Provide the (x, y) coordinate of the cell's center where the given text is located.  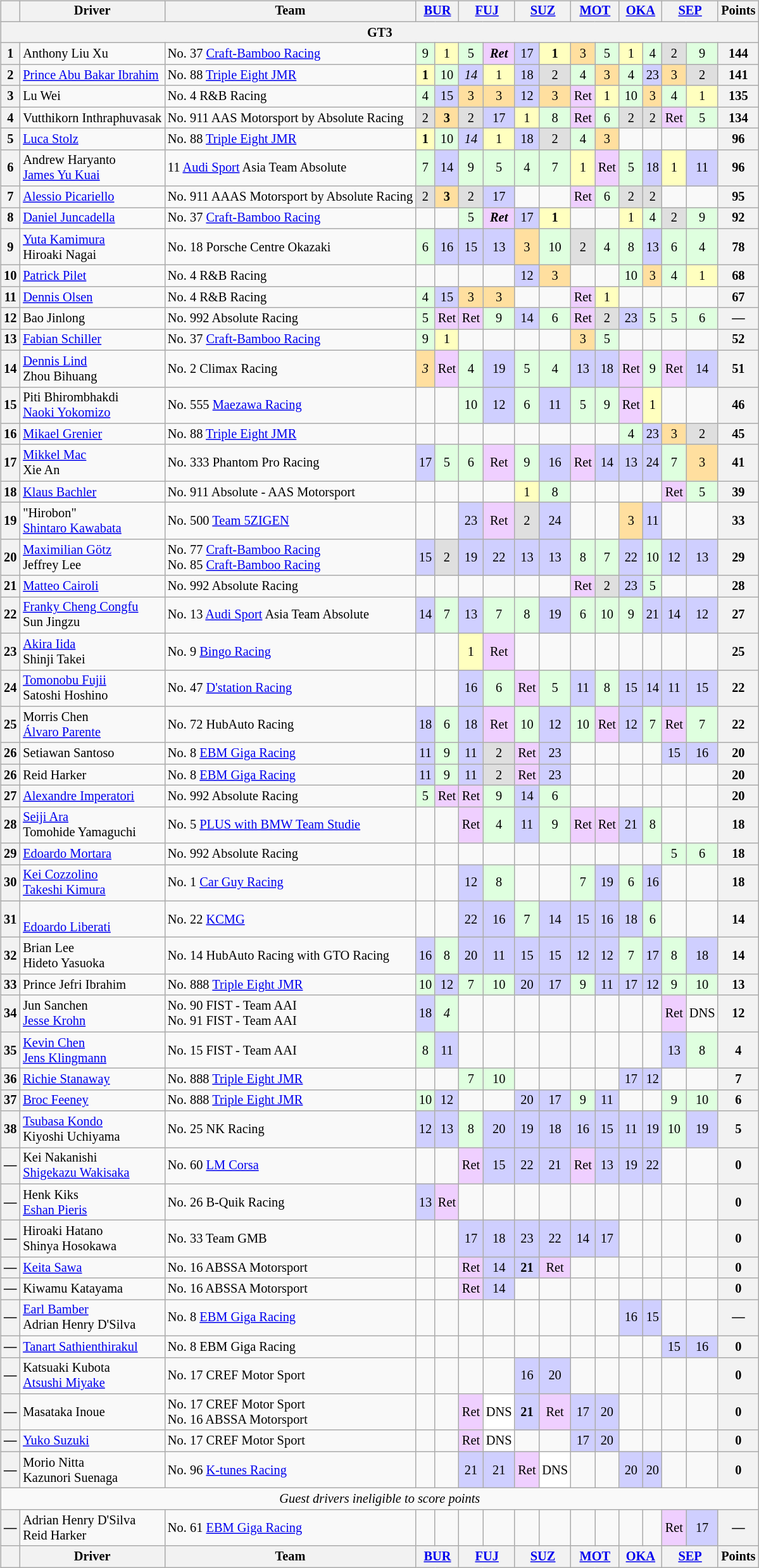
Kevin Chen Jens Klingmann (92, 1050)
34 (10, 1013)
Daniel Juncadella (92, 218)
Tomonobu Fujii Satoshi Hoshino (92, 688)
68 (738, 276)
Brian Lee Hideto Yasuoka (92, 956)
Dennis Lind Zhou Bihuang (92, 368)
Edoardo Liberati (92, 919)
Reid Harker (92, 775)
Mikael Grenier (92, 434)
38 (10, 1129)
No. 22 KCMG (290, 919)
Henk Kiks Eshan Pieris (92, 1202)
36 (10, 1079)
45 (738, 434)
No. 333 Phantom Pro Racing (290, 463)
Mikkel Mac Xie An (92, 463)
No. 911 AAAS Motorsport by Absolute Racing (290, 197)
Tanart Sathienthirakul (92, 1346)
Kei Nakanishi Shigekazu Wakisaka (92, 1166)
No. 90 FIST - Team AAI No. 91 FIST - Team AAI (290, 1013)
No. 26 B-Quik Racing (290, 1202)
Kiwamu Katayama (92, 1289)
Alessio Picariello (92, 197)
No. 5 PLUS with BMW Team Studie (290, 825)
Setiawan Santoso (92, 753)
No. 14 HubAuto Racing with GTO Racing (290, 956)
Fabian Schiller (92, 340)
Andrew Haryanto James Yu Kuai (92, 168)
Morris Chen Álvaro Parente (92, 725)
No. 2 Climax Racing (290, 368)
No. 555 Maezawa Racing (290, 405)
Masataka Inoue (92, 1412)
Franky Cheng Congfu Sun Jingzu (92, 615)
Patrick Pilet (92, 276)
32 (10, 956)
Prince Abu Bakar Ibrahim (92, 75)
Edoardo Mortara (92, 854)
"Hirobon" Shintaro Kawabata (92, 521)
Lu Wei (92, 96)
41 (738, 463)
No. 61 EBM Giga Racing (290, 1527)
Broc Feeney (92, 1100)
Yuta Kamimura Hiroaki Nagai (92, 247)
Dennis Olsen (92, 298)
Anthony Liu Xu (92, 54)
135 (738, 96)
95 (738, 197)
No. 500 Team 5ZIGEN (290, 521)
52 (738, 340)
67 (738, 298)
Maximilian Götz Jeffrey Lee (92, 557)
No. 13 Audi Sport Asia Team Absolute (290, 615)
No. 9 Bingo Racing (290, 651)
Tsubasa Kondo Kiyoshi Uchiyama (92, 1129)
Morio Nitta Kazunori Suenaga (92, 1470)
No. 911 AAS Motorsport by Absolute Racing (290, 118)
No. 25 NK Racing (290, 1129)
Yuko Suzuki (92, 1441)
No. 18 Porsche Centre Okazaki (290, 247)
Guest drivers ineligible to score points (380, 1499)
Hiroaki Hatano Shinya Hosokawa (92, 1239)
No. 96 K-tunes Racing (290, 1470)
Alexandre Imperatori (92, 796)
No. 60 LM Corsa (290, 1166)
Jun Sanchen Jesse Krohn (92, 1013)
Luca Stolz (92, 139)
Katsuaki Kubota Atsushi Miyake (92, 1376)
Piti Bhirombhakdi Naoki Yokomizo (92, 405)
39 (738, 492)
Matteo Cairoli (92, 586)
Klaus Bachler (92, 492)
141 (738, 75)
No. 77 Craft-Bamboo Racing No. 85 Craft-Bamboo Racing (290, 557)
No. 72 HubAuto Racing (290, 725)
No. 1 Car Guy Racing (290, 883)
Prince Jefri Ibrahim (92, 985)
No. 15 FIST - Team AAI (290, 1050)
46 (738, 405)
No. 47 D'station Racing (290, 688)
Adrian Henry D'Silva Reid Harker (92, 1527)
GT3 (380, 32)
Keita Sawa (92, 1268)
144 (738, 54)
78 (738, 247)
Vutthikorn Inthraphuvasak (92, 118)
11 Audi Sport Asia Team Absolute (290, 168)
37 (10, 1100)
134 (738, 118)
Kei Cozzolino Takeshi Kimura (92, 883)
Akira Iida Shinji Takei (92, 651)
Bao Jinlong (92, 318)
51 (738, 368)
Richie Stanaway (92, 1079)
35 (10, 1050)
No. 33 Team GMB (290, 1239)
30 (10, 883)
31 (10, 919)
No. 17 CREF Motor Sport No. 16 ABSSA Motorsport (290, 1412)
Earl Bamber Adrian Henry D'Silva (92, 1318)
92 (738, 218)
Seiji Ara Tomohide Yamaguchi (92, 825)
No. 911 Absolute - AAS Motorsport (290, 492)
